Identify which cell holds the provided text, then report its [x, y] central coordinate. 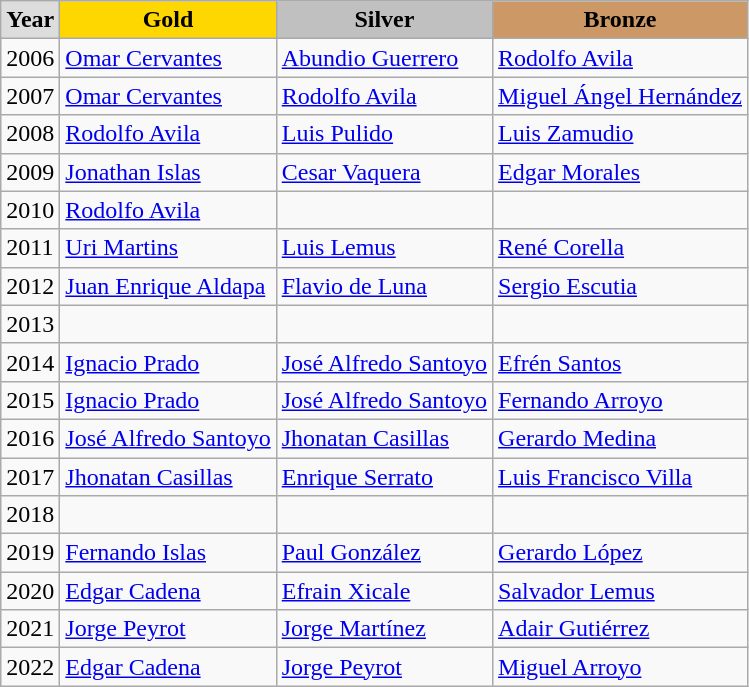
Luis Lemus [384, 248]
Gold [168, 20]
2009 [30, 172]
2021 [30, 629]
Jorge Martínez [384, 629]
Edgar Morales [620, 172]
2022 [30, 667]
2016 [30, 438]
Cesar Vaquera [384, 172]
Silver [384, 20]
2006 [30, 58]
2008 [30, 134]
Sergio Escutia [620, 286]
2013 [30, 324]
Efrén Santos [620, 362]
Abundio Guerrero [384, 58]
Gerardo Medina [620, 438]
Paul González [384, 553]
2018 [30, 515]
2017 [30, 477]
René Corella [620, 248]
Fernando Arroyo [620, 400]
Uri Martins [168, 248]
2015 [30, 400]
Adair Gutiérrez [620, 629]
2012 [30, 286]
Luis Francisco Villa [620, 477]
Year [30, 20]
2007 [30, 96]
Luis Pulido [384, 134]
Miguel Arroyo [620, 667]
Enrique Serrato [384, 477]
Gerardo López [620, 553]
Juan Enrique Aldapa [168, 286]
Fernando Islas [168, 553]
2011 [30, 248]
Jonathan Islas [168, 172]
Miguel Ángel Hernández [620, 96]
Efrain Xicale [384, 591]
Flavio de Luna [384, 286]
Bronze [620, 20]
2014 [30, 362]
2010 [30, 210]
2020 [30, 591]
Luis Zamudio [620, 134]
Salvador Lemus [620, 591]
2019 [30, 553]
